From the cell containing the given text, extract its center point as (X, Y) coordinate. 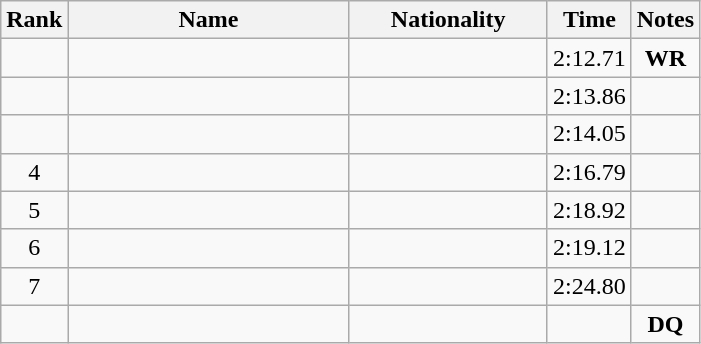
Nationality (448, 20)
5 (34, 210)
DQ (665, 324)
Name (208, 20)
7 (34, 286)
6 (34, 248)
2:16.79 (589, 172)
4 (34, 172)
2:12.71 (589, 58)
Rank (34, 20)
WR (665, 58)
2:24.80 (589, 286)
2:14.05 (589, 134)
2:18.92 (589, 210)
2:13.86 (589, 96)
Notes (665, 20)
Time (589, 20)
2:19.12 (589, 248)
